Detect which cell encompasses the target text, then output its [X, Y] center coordinate. 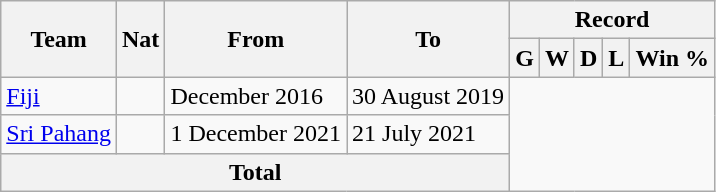
Record [612, 20]
Team [59, 39]
L [616, 58]
21 July 2021 [428, 134]
D [588, 58]
Total [256, 172]
Sri Pahang [59, 134]
Win % [672, 58]
G [525, 58]
Nat [140, 39]
From [256, 39]
W [556, 58]
Fiji [59, 96]
1 December 2021 [256, 134]
December 2016 [256, 96]
30 August 2019 [428, 96]
To [428, 39]
